Provide the (x, y) coordinate of the cell's center where the given text is located.  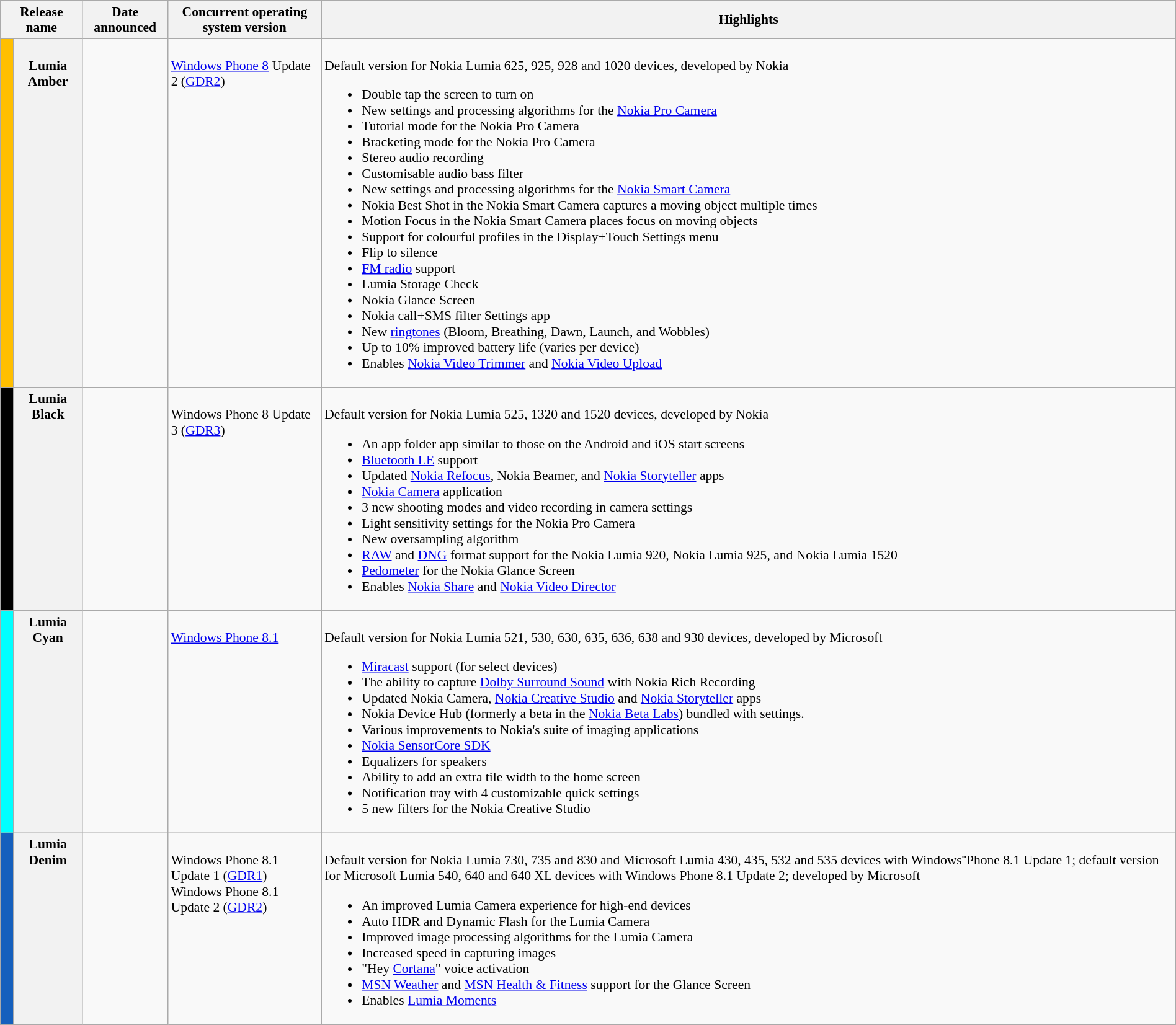
Windows Phone 8 Update 2 (GDR2) (245, 213)
Windows Phone 8.1 Update 1 (GDR1)Windows Phone 8.1 Update 2 (GDR2) (245, 929)
Concurrent operating system version (245, 20)
Highlights (748, 20)
Windows Phone 8.1 (245, 722)
Lumia Denim (48, 929)
Date announced (125, 20)
Lumia Amber (48, 213)
Lumia Cyan (48, 722)
Lumia Black (48, 500)
Windows Phone 8 Update 3 (GDR3) (245, 500)
Release name (42, 20)
